Extract the (X, Y) coordinate from the center of the cell holding the provided text.  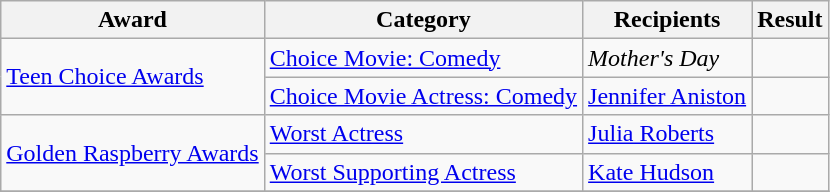
Golden Raspberry Awards (132, 153)
Worst Actress (423, 134)
Award (132, 20)
Category (423, 20)
Kate Hudson (668, 172)
Jennifer Aniston (668, 96)
Choice Movie Actress: Comedy (423, 96)
Result (790, 20)
Mother's Day (668, 58)
Julia Roberts (668, 134)
Worst Supporting Actress (423, 172)
Recipients (668, 20)
Choice Movie: Comedy (423, 58)
Teen Choice Awards (132, 77)
